Scan for the cell matching the given text and deliver its [X, Y] coordinate at center. 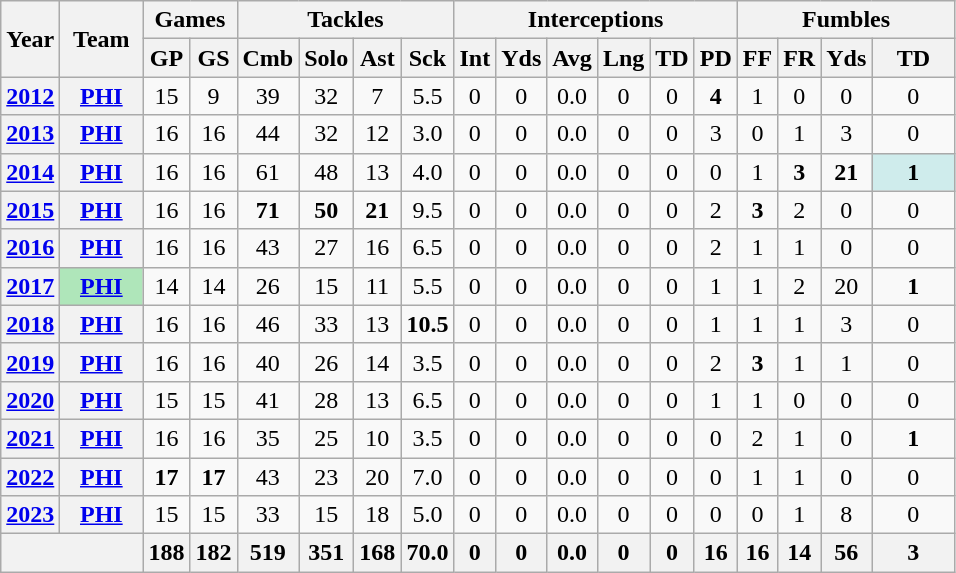
18 [378, 515]
182 [214, 553]
Ast [378, 58]
351 [326, 553]
2015 [30, 210]
Tackles [346, 20]
2020 [30, 400]
Interceptions [596, 20]
GS [214, 58]
5.0 [428, 515]
12 [378, 134]
Cmb [268, 58]
Fumbles [846, 20]
10 [378, 438]
28 [326, 400]
11 [378, 286]
8 [846, 515]
4 [716, 96]
56 [846, 553]
2013 [30, 134]
2017 [30, 286]
Sck [428, 58]
Team [102, 39]
168 [378, 553]
519 [268, 553]
10.5 [428, 324]
PD [716, 58]
50 [326, 210]
9 [214, 96]
Lng [623, 58]
40 [268, 362]
2019 [30, 362]
2016 [30, 248]
23 [326, 477]
71 [268, 210]
2018 [30, 324]
2021 [30, 438]
2012 [30, 96]
FR [800, 58]
9.5 [428, 210]
2014 [30, 172]
Games [190, 20]
48 [326, 172]
3.0 [428, 134]
70.0 [428, 553]
4.0 [428, 172]
7.0 [428, 477]
35 [268, 438]
FF [757, 58]
2022 [30, 477]
Avg [572, 58]
61 [268, 172]
46 [268, 324]
Solo [326, 58]
27 [326, 248]
25 [326, 438]
39 [268, 96]
Int [475, 58]
188 [166, 553]
Year [30, 39]
2023 [30, 515]
GP [166, 58]
7 [378, 96]
41 [268, 400]
44 [268, 134]
